Find where the given text appears and provide that cell's center as (x, y) coordinate. 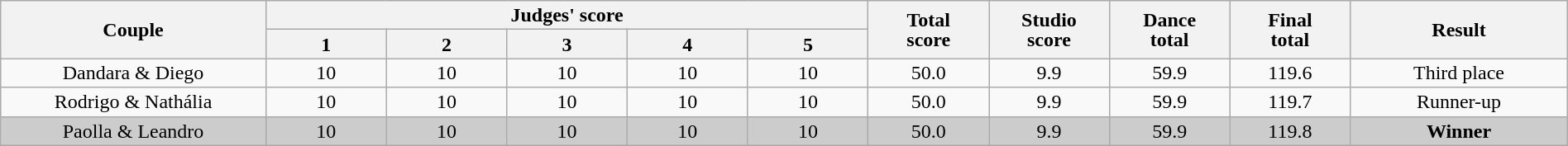
Third place (1459, 73)
119.7 (1290, 102)
Runner-up (1459, 102)
1 (326, 45)
Rodrigo & Nathália (134, 102)
Dancetotal (1169, 30)
Result (1459, 30)
119.6 (1290, 73)
Totalscore (929, 30)
3 (567, 45)
2 (447, 45)
4 (687, 45)
Studioscore (1049, 30)
Judges' score (567, 15)
Couple (134, 30)
Dandara & Diego (134, 73)
Paolla & Leandro (134, 130)
Finaltotal (1290, 30)
5 (808, 45)
119.8 (1290, 130)
Winner (1459, 130)
